Scan for the cell matching the given text and deliver its [X, Y] coordinate at center. 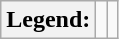
Legend: [48, 20]
